Scan for the cell matching the given text and deliver its [X, Y] coordinate at center. 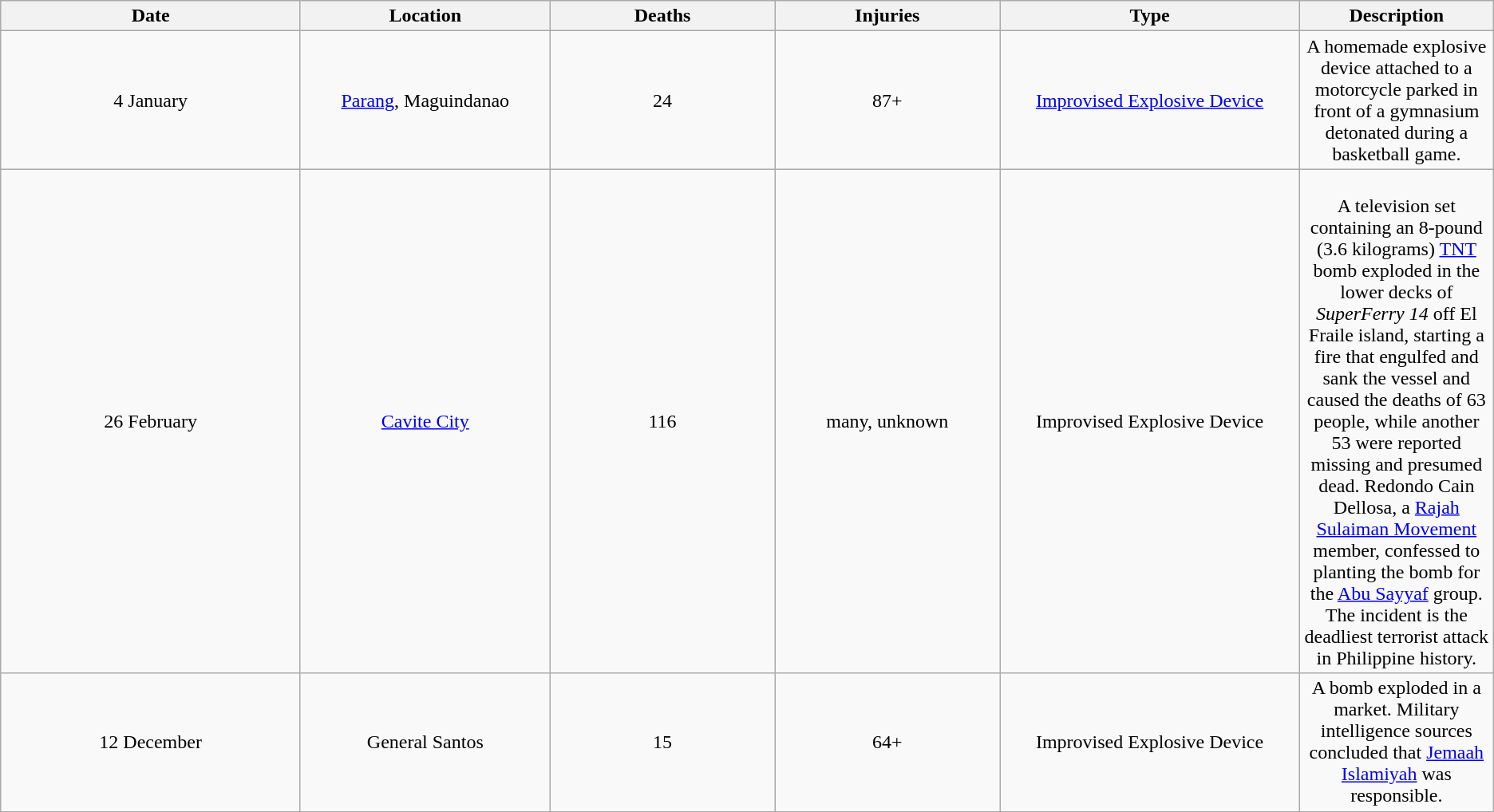
Cavite City [425, 421]
15 [662, 742]
64+ [887, 742]
4 January [151, 101]
Type [1150, 16]
12 December [151, 742]
Location [425, 16]
Description [1397, 16]
116 [662, 421]
Deaths [662, 16]
Date [151, 16]
26 February [151, 421]
A bomb exploded in a market. Military intelligence sources concluded that Jemaah Islamiyah was responsible. [1397, 742]
24 [662, 101]
many, unknown [887, 421]
Parang, Maguindanao [425, 101]
General Santos [425, 742]
Injuries [887, 16]
87+ [887, 101]
A homemade explosive device attached to a motorcycle parked in front of a gymnasium detonated during a basketball game. [1397, 101]
